Identify which cell holds the provided text, then report its (x, y) central coordinate. 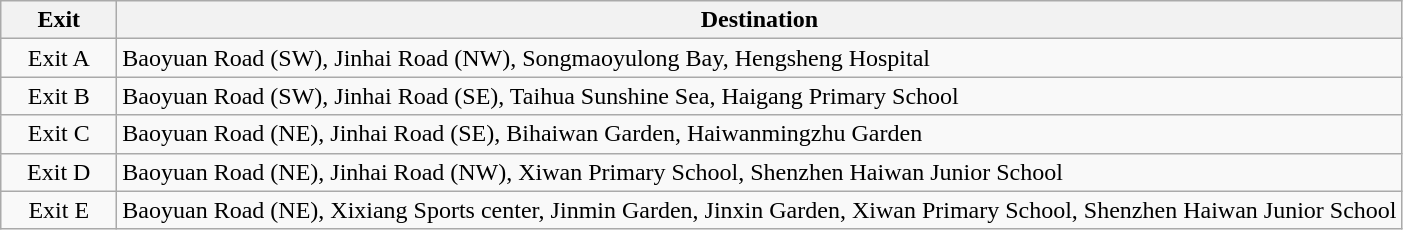
Baoyuan Road (NE), Xixiang Sports center, Jinmin Garden, Jinxin Garden, Xiwan Primary School, Shenzhen Haiwan Junior School (760, 210)
Baoyuan Road (NE), Jinhai Road (NW), Xiwan Primary School, Shenzhen Haiwan Junior School (760, 172)
Destination (760, 20)
Exit E (59, 210)
Exit A (59, 58)
Baoyuan Road (SW), Jinhai Road (SE), Taihua Sunshine Sea, Haigang Primary School (760, 96)
Baoyuan Road (SW), Jinhai Road (NW), Songmaoyulong Bay, Hengsheng Hospital (760, 58)
Exit C (59, 134)
Baoyuan Road (NE), Jinhai Road (SE), Bihaiwan Garden, Haiwanmingzhu Garden (760, 134)
Exit B (59, 96)
Exit (59, 20)
Exit D (59, 172)
